Scan for the cell matching the given text and deliver its [X, Y] coordinate at center. 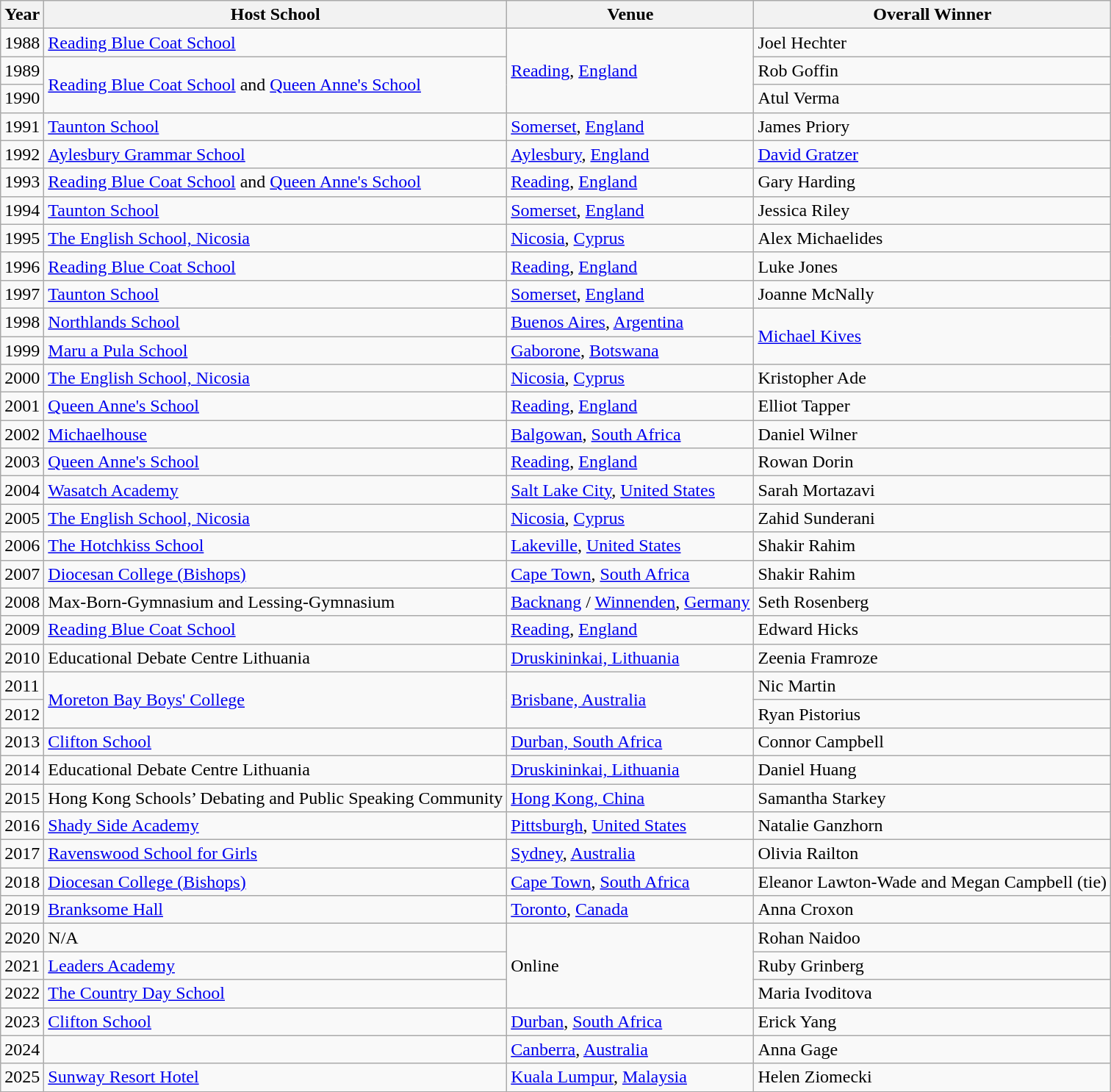
N/A [276, 938]
2017 [22, 854]
Host School [276, 15]
Max-Born-Gymnasium and Lessing-Gymnasium [276, 602]
Ryan Pistorius [932, 714]
Natalie Ganzhorn [932, 826]
Michael Kives [932, 336]
Moreton Bay Boys' College [276, 700]
2003 [22, 462]
Rowan Dorin [932, 462]
1993 [22, 182]
Daniel Wilner [932, 434]
Branksome Hall [276, 910]
2025 [22, 1077]
The Hotchkiss School [276, 546]
1992 [22, 154]
Kuala Lumpur, Malaysia [630, 1077]
Ruby Grinberg [932, 966]
2021 [22, 966]
1991 [22, 126]
Shady Side Academy [276, 826]
Edward Hicks [932, 630]
Nic Martin [932, 686]
Erick Yang [932, 1021]
Gary Harding [932, 182]
Connor Campbell [932, 741]
1996 [22, 266]
James Priory [932, 126]
2004 [22, 490]
Overall Winner [932, 15]
1990 [22, 98]
2018 [22, 882]
2000 [22, 378]
Canberra, Australia [630, 1049]
2024 [22, 1049]
Michaelhouse [276, 434]
Joanne McNally [932, 294]
Pittsburgh, United States [630, 826]
Buenos Aires, Argentina [630, 322]
1998 [22, 322]
Wasatch Academy [276, 490]
2014 [22, 769]
Ravenswood School for Girls [276, 854]
1994 [22, 210]
Venue [630, 15]
Sarah Mortazavi [932, 490]
2009 [22, 630]
Rob Goffin [932, 71]
2016 [22, 826]
Rohan Naidoo [932, 938]
Salt Lake City, United States [630, 490]
2007 [22, 574]
Gaborone, Botswana [630, 351]
2019 [22, 910]
Maru a Pula School [276, 351]
2002 [22, 434]
Brisbane, Australia [630, 700]
2013 [22, 741]
2020 [22, 938]
Seth Rosenberg [932, 602]
1995 [22, 238]
Year [22, 15]
Sunway Resort Hotel [276, 1077]
Aylesbury, England [630, 154]
2022 [22, 994]
Joel Hechter [932, 43]
2010 [22, 658]
David Gratzer [932, 154]
Balgowan, South Africa [630, 434]
Alex Michaelides [932, 238]
1988 [22, 43]
2001 [22, 406]
Zahid Sunderani [932, 518]
Kristopher Ade [932, 378]
Leaders Academy [276, 966]
1997 [22, 294]
Anna Gage [932, 1049]
2023 [22, 1021]
Anna Croxon [932, 910]
Backnang / Winnenden, Germany [630, 602]
Daniel Huang [932, 769]
2012 [22, 714]
Zeenia Framroze [932, 658]
Maria Ivoditova [932, 994]
Northlands School [276, 322]
Elliot Tapper [932, 406]
2008 [22, 602]
Hong Kong, China [630, 797]
Lakeville, United States [630, 546]
2011 [22, 686]
Sydney, Australia [630, 854]
2006 [22, 546]
1999 [22, 351]
Aylesbury Grammar School [276, 154]
Atul Verma [932, 98]
Jessica Riley [932, 210]
Toronto, Canada [630, 910]
Samantha Starkey [932, 797]
1989 [22, 71]
The Country Day School [276, 994]
Olivia Railton [932, 854]
Hong Kong Schools’ Debating and Public Speaking Community [276, 797]
Eleanor Lawton-Wade and Megan Campbell (tie) [932, 882]
Online [630, 966]
Luke Jones [932, 266]
Helen Ziomecki [932, 1077]
2015 [22, 797]
2005 [22, 518]
